Determine the (x, y) coordinate at the center of the cell enclosing the given text.  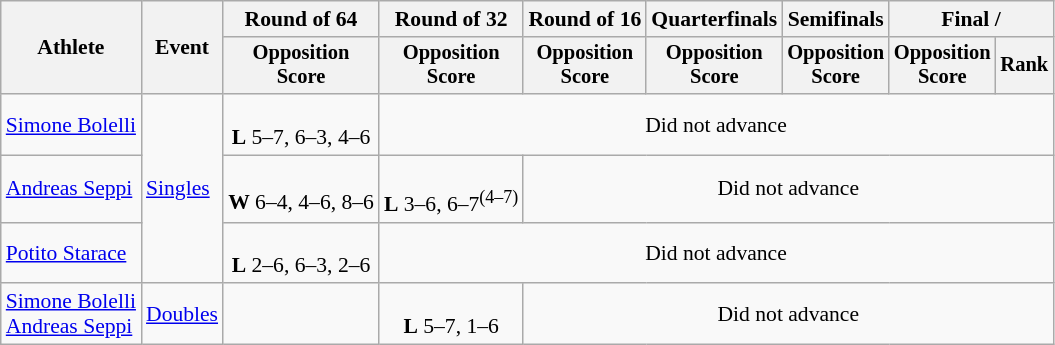
Semifinals (836, 19)
Singles (182, 188)
Round of 16 (584, 19)
L 2–6, 6–3, 2–6 (301, 252)
Event (182, 48)
Round of 64 (301, 19)
Round of 32 (451, 19)
Simone Bolelli (71, 124)
L 5–7, 1–6 (451, 314)
Rank (1025, 66)
Athlete (71, 48)
Simone BolelliAndreas Seppi (71, 314)
W 6–4, 4–6, 8–6 (301, 190)
L 3–6, 6–7(4–7) (451, 190)
Andreas Seppi (71, 190)
Potito Starace (71, 252)
Quarterfinals (714, 19)
L 5–7, 6–3, 4–6 (301, 124)
Final / (971, 19)
Doubles (182, 314)
